Scan for the cell matching the given text and deliver its (x, y) coordinate at center. 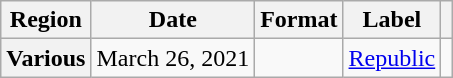
Date (173, 20)
Various (46, 58)
Region (46, 20)
Republic (392, 58)
March 26, 2021 (173, 58)
Label (392, 20)
Format (299, 20)
